Extract the [X, Y] coordinate from the center of the cell holding the provided text.  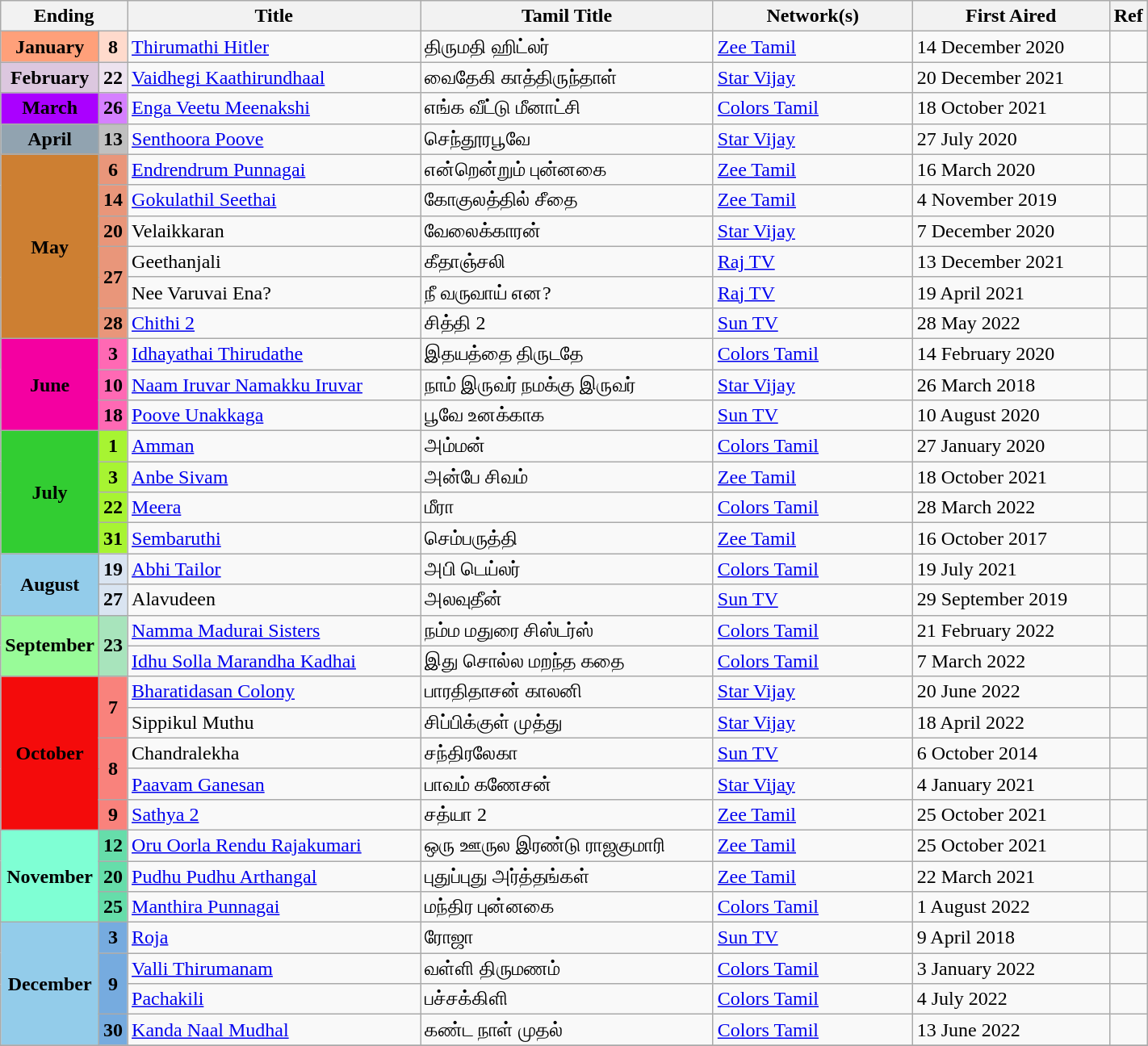
Oru Oorla Rendu Rajakumari [274, 845]
மந்திர புன்னகை [567, 907]
Network(s) [812, 16]
10 [113, 385]
Velaikkaran [274, 231]
13 December 2021 [1011, 261]
November [50, 876]
July [50, 492]
Ref [1129, 16]
4 July 2022 [1011, 999]
22 March 2021 [1011, 876]
மீரா [567, 508]
7 [113, 707]
6 [113, 169]
28 March 2022 [1011, 508]
28 [113, 323]
Endrendrum Punnagai [274, 169]
வேலைக்காரன் [567, 231]
First Aired [1011, 16]
1 [113, 446]
Naam Iruvar Namakku Iruvar [274, 385]
Enga Veetu Meenakshi [274, 108]
புதுப்புது அர்த்தங்கள் [567, 876]
27 July 2020 [1011, 139]
ரோஜா [567, 938]
Kanda Naal Mudhal [274, 1030]
Sembaruthi [274, 538]
Gokulathil Seethai [274, 200]
13 [113, 139]
Ending [65, 16]
வள்ளி திருமணம் [567, 969]
Sathya 2 [274, 814]
பாவம் கணேசன் [567, 784]
28 May 2022 [1011, 323]
இது சொல்ல மறந்த கதை [567, 661]
Tamil Title [567, 16]
9 April 2018 [1011, 938]
29 September 2019 [1011, 600]
இதயத்தை திருடதே [567, 354]
அலவுதீன் [567, 600]
Title [274, 16]
பாரதிதாசன் காலனி [567, 692]
Alavudeen [274, 600]
Abhi Tailor [274, 569]
4 November 2019 [1011, 200]
August [50, 584]
26 March 2018 [1011, 385]
March [50, 108]
31 [113, 538]
திருமதி ஹிட்லர் [567, 47]
Anbe Sivam [274, 477]
7 March 2022 [1011, 661]
4 January 2021 [1011, 784]
12 [113, 845]
அன்பே சிவம் [567, 477]
நாம் இருவர் நமக்கு இருவர் [567, 385]
சித்தி 2 [567, 323]
Idhu Solla Marandha Kadhai [274, 661]
20 June 2022 [1011, 692]
Pachakili [274, 999]
Chithi 2 [274, 323]
April [50, 139]
26 [113, 108]
September [50, 646]
Bharatidasan Colony [274, 692]
Valli Thirumanam [274, 969]
25 [113, 907]
13 June 2022 [1011, 1030]
கீதாஞ்சலி [567, 261]
Idhayathai Thirudathe [274, 354]
June [50, 384]
19 July 2021 [1011, 569]
செம்பருத்தி [567, 538]
Chandralekha [274, 753]
16 March 2020 [1011, 169]
21 February 2022 [1011, 630]
Senthoora Poove [274, 139]
27 January 2020 [1011, 446]
செந்தூரபூவே [567, 139]
February [50, 77]
பூவே உனக்காக [567, 416]
18 [113, 416]
14 [113, 200]
Sippikul Muthu [274, 722]
ஒரு ஊருல இரண்டு ராஜகுமாரி [567, 845]
அபி டெய்லர் [567, 569]
நம்ம மதுரை சிஸ்டர்ஸ் [567, 630]
கண்ட நாள் முதல் [567, 1030]
6 October 2014 [1011, 753]
நீ வருவாய் என? [567, 292]
October [50, 753]
Manthira Punnagai [274, 907]
16 October 2017 [1011, 538]
10 August 2020 [1011, 416]
Meera [274, 508]
14 December 2020 [1011, 47]
அம்மன் [567, 446]
30 [113, 1030]
May [50, 246]
கோகுலத்தில் சீதை [567, 200]
Geethanjali [274, 261]
December [50, 984]
14 February 2020 [1011, 354]
3 January 2022 [1011, 969]
Namma Madurai Sisters [274, 630]
20 December 2021 [1011, 77]
என்றென்றும் புன்னகை [567, 169]
எங்க வீட்டு மீனாட்சி [567, 108]
January [50, 47]
23 [113, 646]
19 [113, 569]
Amman [274, 446]
18 April 2022 [1011, 722]
சிப்பிக்குள் முத்து [567, 722]
சந்திரலேகா [567, 753]
19 April 2021 [1011, 292]
வைதேகி காத்திருந்தாள் [567, 77]
Thirumathi Hitler [274, 47]
Roja [274, 938]
Nee Varuvai Ena? [274, 292]
7 December 2020 [1011, 231]
Paavam Ganesan [274, 784]
Vaidhegi Kaathirundhaal [274, 77]
சத்யா 2 [567, 814]
Pudhu Pudhu Arthangal [274, 876]
பச்சக்கிளி [567, 999]
1 August 2022 [1011, 907]
Poove Unakkaga [274, 416]
